Scan for the cell matching the given text and deliver its [x, y] coordinate at center. 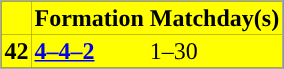
1–30 [214, 50]
4–4–2 [90, 50]
Matchday(s) [214, 18]
42 [17, 50]
Formation [90, 18]
